Search for the cell housing the specified text and yield its [X, Y] center coordinate. 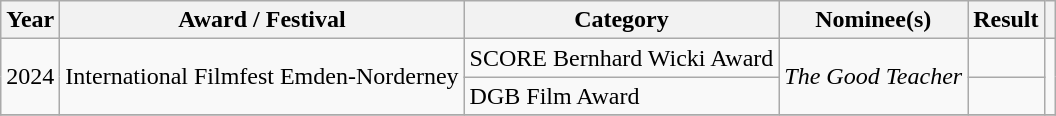
The Good Teacher [874, 77]
Category [622, 20]
Nominee(s) [874, 20]
Result [1006, 20]
2024 [30, 77]
Year [30, 20]
Award / Festival [262, 20]
SCORE Bernhard Wicki Award [622, 58]
International Filmfest Emden-Norderney [262, 77]
DGB Film Award [622, 96]
